Extract the (x, y) coordinate from the center of the cell holding the provided text.  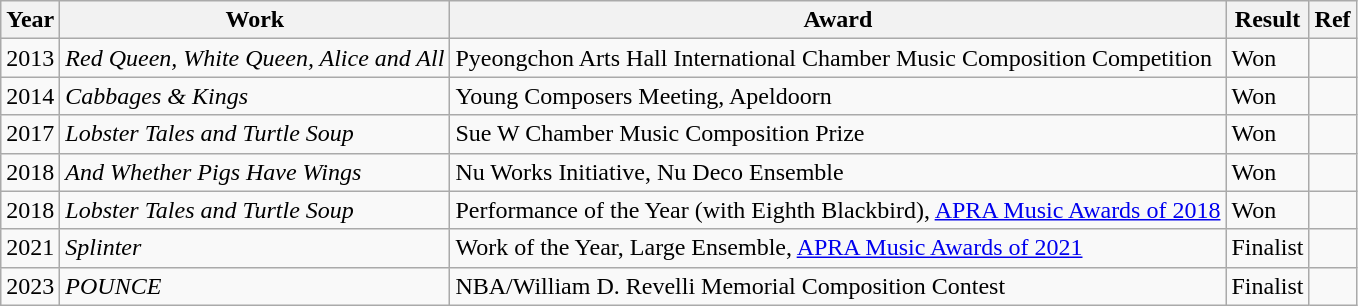
Work (255, 20)
2013 (30, 58)
2014 (30, 96)
2023 (30, 286)
Ref (1332, 20)
Year (30, 20)
Pyeongchon Arts Hall International Chamber Music Composition Competition (838, 58)
POUNCE (255, 286)
Young Composers Meeting, Apeldoorn (838, 96)
Nu Works Initiative, Nu Deco Ensemble (838, 172)
Splinter (255, 248)
Red Queen, White Queen, Alice and All (255, 58)
Sue W Chamber Music Composition Prize (838, 134)
Performance of the Year (with Eighth Blackbird), APRA Music Awards of 2018 (838, 210)
Award (838, 20)
Work of the Year, Large Ensemble, APRA Music Awards of 2021 (838, 248)
NBA/William D. Revelli Memorial Composition Contest (838, 286)
2017 (30, 134)
And Whether Pigs Have Wings (255, 172)
Result (1268, 20)
Cabbages & Kings (255, 96)
2021 (30, 248)
